Determine the (X, Y) coordinate at the center of the cell enclosing the given text.  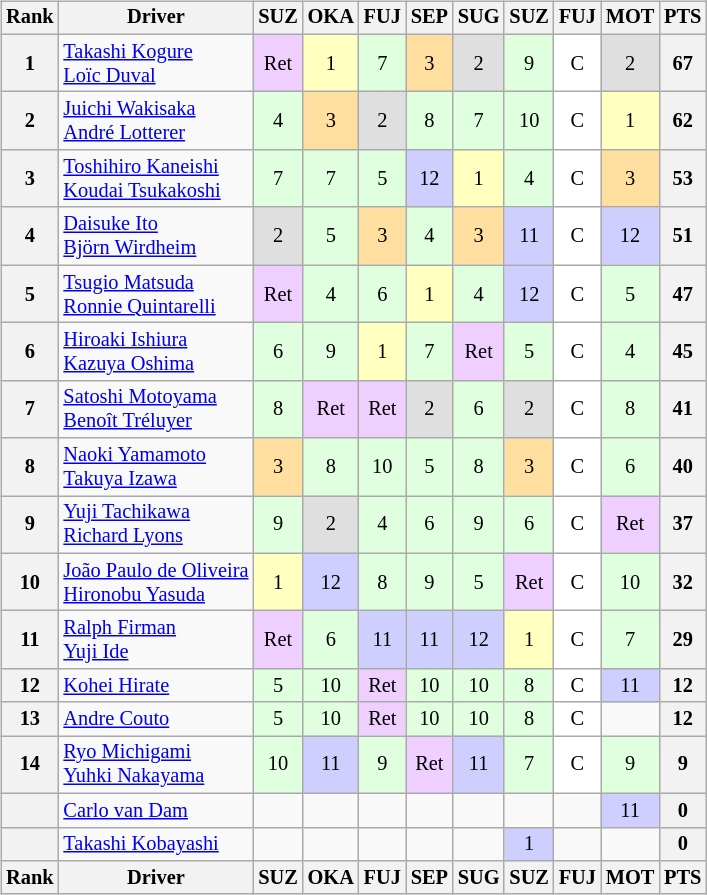
Juichi Wakisaka André Lotterer (156, 121)
Carlo van Dam (156, 810)
Toshihiro Kaneishi Koudai Tsukakoshi (156, 179)
32 (682, 582)
Tsugio Matsuda Ronnie Quintarelli (156, 294)
29 (682, 640)
Daisuke Ito Björn Wirdheim (156, 236)
37 (682, 525)
45 (682, 352)
Takashi Kobayashi (156, 844)
51 (682, 236)
67 (682, 63)
Ryo Michigami Yuhki Nakayama (156, 765)
53 (682, 179)
Satoshi Motoyama Benoît Tréluyer (156, 409)
40 (682, 467)
Yuji Tachikawa Richard Lyons (156, 525)
Naoki Yamamoto Takuya Izawa (156, 467)
Andre Couto (156, 719)
João Paulo de Oliveira Hironobu Yasuda (156, 582)
14 (30, 765)
Kohei Hirate (156, 686)
41 (682, 409)
47 (682, 294)
13 (30, 719)
Takashi Kogure Loïc Duval (156, 63)
Ralph Firman Yuji Ide (156, 640)
Hiroaki Ishiura Kazuya Oshima (156, 352)
62 (682, 121)
